Identify which cell holds the provided text, then report its [X, Y] central coordinate. 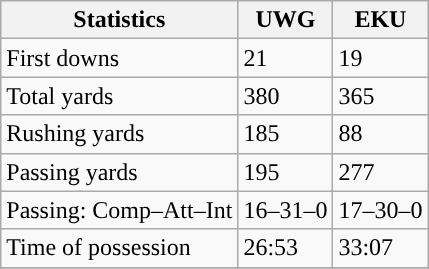
Passing: Comp–Att–Int [120, 210]
365 [380, 96]
Passing yards [120, 172]
195 [286, 172]
Time of possession [120, 248]
Statistics [120, 20]
16–31–0 [286, 210]
33:07 [380, 248]
21 [286, 58]
Total yards [120, 96]
26:53 [286, 248]
17–30–0 [380, 210]
185 [286, 134]
88 [380, 134]
277 [380, 172]
First downs [120, 58]
19 [380, 58]
UWG [286, 20]
EKU [380, 20]
380 [286, 96]
Rushing yards [120, 134]
